Provide the [X, Y] coordinate of the cell's center where the given text is located.  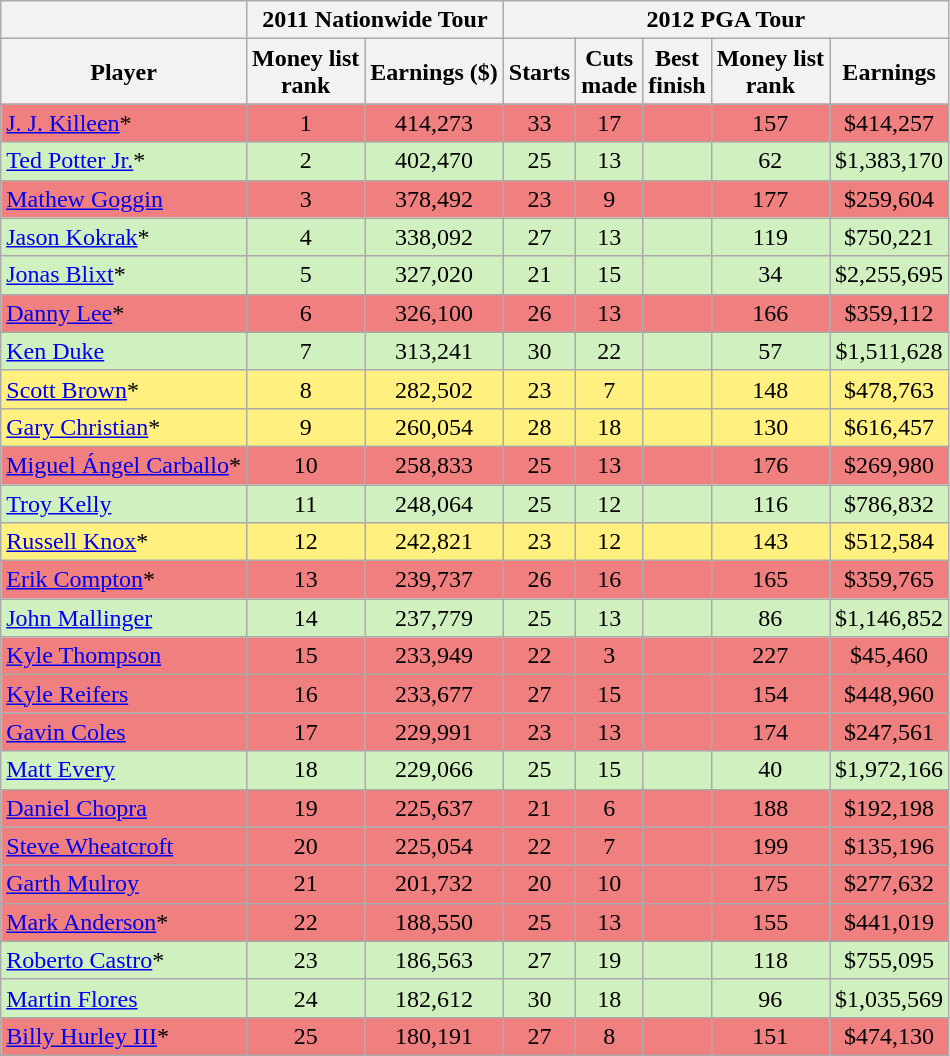
174 [770, 732]
$259,604 [890, 199]
2011 Nationwide Tour [374, 20]
119 [770, 237]
Jonas Blixt* [124, 275]
148 [770, 389]
186,563 [434, 960]
$512,584 [890, 542]
180,191 [434, 1036]
188,550 [434, 922]
J. J. Killeen* [124, 123]
$616,457 [890, 427]
Bestfinish [677, 72]
$277,632 [890, 884]
John Mallinger [124, 618]
86 [770, 618]
154 [770, 694]
177 [770, 199]
Billy Hurley III* [124, 1036]
248,064 [434, 503]
258,833 [434, 465]
$135,196 [890, 846]
225,637 [434, 808]
$755,095 [890, 960]
Gary Christian* [124, 427]
Troy Kelly [124, 503]
$478,763 [890, 389]
4 [305, 237]
182,612 [434, 998]
Matt Every [124, 770]
175 [770, 884]
229,991 [434, 732]
201,732 [434, 884]
233,677 [434, 694]
157 [770, 123]
$45,460 [890, 656]
199 [770, 846]
Mark Anderson* [124, 922]
130 [770, 427]
$359,765 [890, 580]
Russell Knox* [124, 542]
Ted Potter Jr.* [124, 161]
237,779 [434, 618]
188 [770, 808]
151 [770, 1036]
Scott Brown* [124, 389]
11 [305, 503]
239,737 [434, 580]
313,241 [434, 351]
176 [770, 465]
Kyle Thompson [124, 656]
$441,019 [890, 922]
$359,112 [890, 313]
Jason Kokrak* [124, 237]
Roberto Castro* [124, 960]
40 [770, 770]
Danny Lee* [124, 313]
Gavin Coles [124, 732]
$1,383,170 [890, 161]
Kyle Reifers [124, 694]
2 [305, 161]
$2,255,695 [890, 275]
$448,960 [890, 694]
$1,146,852 [890, 618]
Erik Compton* [124, 580]
96 [770, 998]
143 [770, 542]
327,020 [434, 275]
165 [770, 580]
116 [770, 503]
$786,832 [890, 503]
229,066 [434, 770]
Earnings ($) [434, 72]
14 [305, 618]
28 [539, 427]
$414,257 [890, 123]
242,821 [434, 542]
1 [305, 123]
$1,972,166 [890, 770]
225,054 [434, 846]
326,100 [434, 313]
Garth Mulroy [124, 884]
$269,980 [890, 465]
62 [770, 161]
166 [770, 313]
Martin Flores [124, 998]
Daniel Chopra [124, 808]
414,273 [434, 123]
2012 PGA Tour [726, 20]
402,470 [434, 161]
338,092 [434, 237]
Earnings [890, 72]
155 [770, 922]
Steve Wheatcroft [124, 846]
378,492 [434, 199]
57 [770, 351]
Cutsmade [610, 72]
33 [539, 123]
233,949 [434, 656]
5 [305, 275]
Starts [539, 72]
282,502 [434, 389]
24 [305, 998]
Miguel Ángel Carballo* [124, 465]
227 [770, 656]
$192,198 [890, 808]
$750,221 [890, 237]
$1,035,569 [890, 998]
34 [770, 275]
Player [124, 72]
118 [770, 960]
260,054 [434, 427]
$247,561 [890, 732]
Mathew Goggin [124, 199]
$474,130 [890, 1036]
$1,511,628 [890, 351]
Ken Duke [124, 351]
